Search for the cell housing the specified text and yield its [x, y] center coordinate. 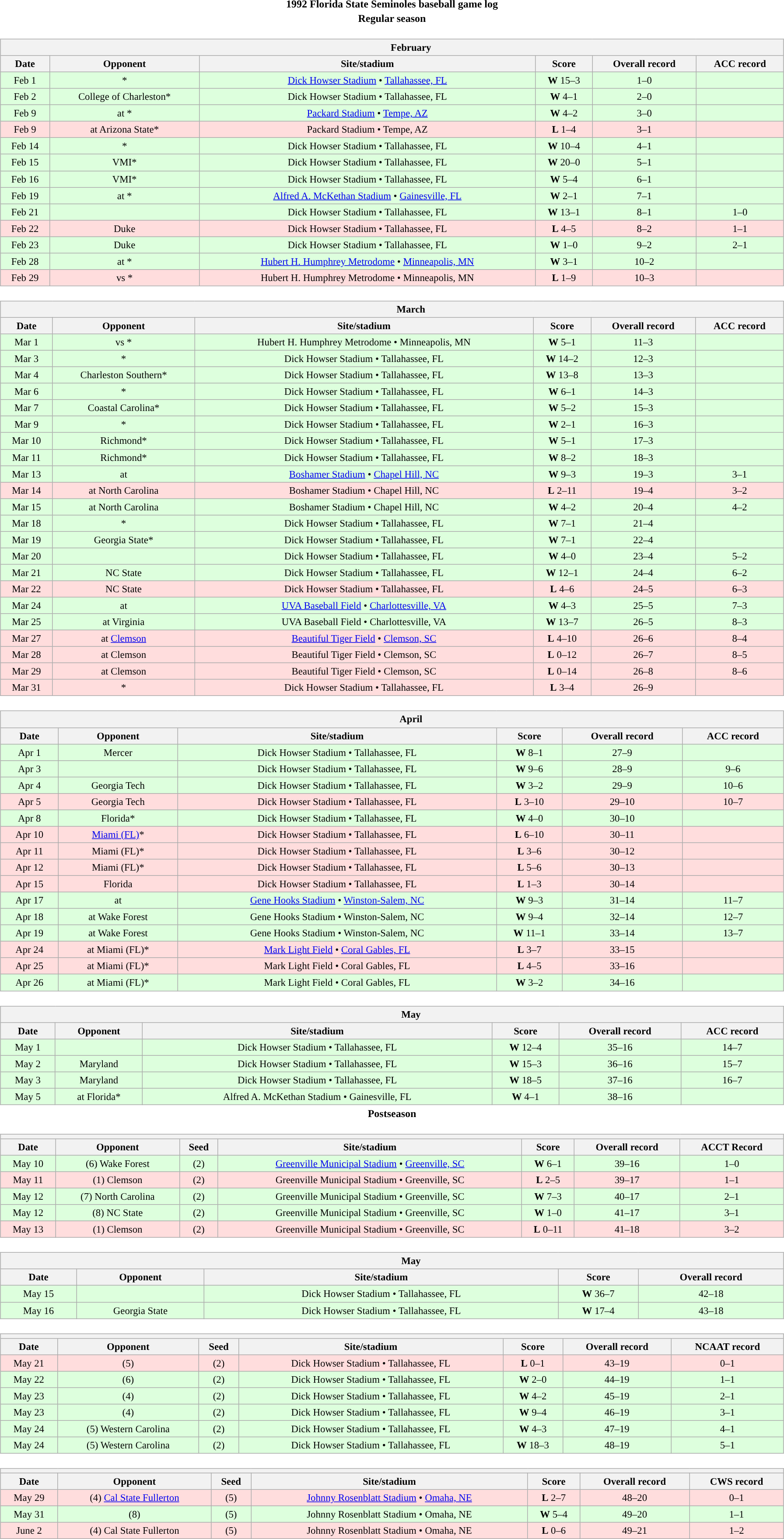
L 1–4 [564, 130]
37–16 [620, 1080]
Apr 3 [30, 769]
at Virginia [123, 622]
NCAAT record [727, 1346]
May 11 [28, 1180]
Apr 8 [30, 818]
April [392, 719]
Mar 21 [27, 573]
Apr 17 [30, 900]
38–16 [620, 1096]
May 21 [29, 1363]
6–2 [740, 573]
Mar 19 [27, 540]
L 1–9 [564, 278]
L 3–4 [562, 688]
at Florida* [99, 1096]
46–19 [617, 1413]
ACCT Record [732, 1147]
W 10–4 [564, 146]
W 13–7 [562, 622]
11–3 [643, 342]
21–4 [643, 523]
30–11 [622, 835]
19–4 [643, 490]
W 18–5 [526, 1080]
at Arizona State* [125, 130]
Apr 1 [30, 752]
30–10 [622, 818]
Mar 25 [27, 622]
48–19 [617, 1445]
Apr 5 [30, 801]
May 1 [28, 1047]
L 4–6 [562, 589]
23–4 [643, 556]
W 14–2 [562, 358]
7–3 [740, 605]
10–2 [644, 261]
40–17 [626, 1196]
18–3 [643, 457]
31–14 [622, 900]
Mar 27 [27, 639]
L 6–10 [529, 835]
Feb 29 [25, 278]
(6) Wake Forest [118, 1163]
Mar 11 [27, 457]
Feb 19 [25, 196]
Mar 13 [27, 474]
(7) North Carolina [118, 1196]
Mar 28 [27, 655]
30–14 [622, 884]
32–14 [622, 917]
9–2 [644, 245]
12–3 [643, 358]
Apr 18 [30, 917]
Feb 2 [25, 97]
41–17 [626, 1213]
15–7 [732, 1064]
Apr 25 [30, 966]
25–5 [643, 605]
Mar 31 [27, 688]
L 0–12 [562, 655]
Georgia State* [123, 540]
May 31 [29, 1514]
Feb 1 [25, 80]
42–18 [711, 1294]
Mar 10 [27, 441]
45–19 [617, 1396]
Mar 7 [27, 408]
43–19 [617, 1363]
Apr 24 [30, 950]
L 3–6 [529, 851]
8–6 [740, 671]
L 4–10 [562, 639]
8–3 [740, 622]
Georgia State [140, 1310]
7–1 [644, 196]
Feb 28 [25, 261]
W 13–1 [564, 212]
Feb 15 [25, 162]
W 20–0 [564, 162]
4–2 [740, 507]
Mar 4 [27, 375]
Feb 22 [25, 228]
27–9 [622, 752]
26–9 [643, 688]
47–19 [617, 1429]
February [392, 47]
26–5 [643, 622]
22–4 [643, 540]
(8) [134, 1514]
33–14 [622, 933]
39–17 [626, 1180]
43–18 [711, 1310]
W 13–8 [562, 375]
March [392, 309]
13–3 [643, 375]
W 12–1 [562, 573]
May 3 [28, 1080]
L 0–14 [562, 671]
35–16 [620, 1047]
14–3 [643, 392]
L 0–1 [533, 1363]
Apr 19 [30, 933]
May 5 [28, 1096]
20–4 [643, 507]
Mar 14 [27, 490]
30–13 [622, 868]
Charleston Southern* [123, 375]
11–7 [733, 900]
48–20 [634, 1498]
28–9 [622, 769]
L 2–5 [548, 1180]
May 16 [38, 1310]
L 2–11 [562, 490]
Mar 29 [27, 671]
19–3 [643, 474]
Feb 21 [25, 212]
May 10 [28, 1163]
Mar 24 [27, 605]
2–0 [644, 97]
L 0–11 [548, 1230]
3–0 [644, 113]
Florida* [118, 818]
W 11–1 [529, 933]
26–7 [643, 655]
May 22 [29, 1379]
College of Charleston* [125, 97]
33–16 [622, 966]
W 12–4 [526, 1047]
Mar 18 [27, 523]
1–2 [737, 1531]
26–8 [643, 671]
33–15 [622, 950]
CWS record [737, 1481]
Apr 4 [30, 785]
34–16 [622, 983]
W 17–4 [598, 1310]
8–4 [740, 639]
49–20 [634, 1514]
6–3 [740, 589]
36–16 [620, 1064]
Feb 16 [25, 179]
L 0–6 [554, 1531]
24–4 [643, 573]
16–7 [732, 1080]
12–7 [733, 917]
Feb 14 [25, 146]
9–6 [733, 769]
8–1 [644, 212]
May 13 [28, 1230]
L 1–3 [529, 884]
24–5 [643, 589]
Mercer [118, 752]
Apr 11 [30, 851]
L 3–10 [529, 801]
W 3–1 [564, 261]
(6) [128, 1379]
44–19 [617, 1379]
W 7–3 [548, 1196]
L 3–7 [529, 950]
41–18 [626, 1230]
L 5–6 [529, 868]
10–7 [733, 801]
14–7 [732, 1047]
17–3 [643, 441]
Mar 15 [27, 507]
Coastal Carolina* [123, 408]
Apr 15 [30, 884]
Mar 20 [27, 556]
W 9–6 [529, 769]
Mar 6 [27, 392]
Apr 12 [30, 868]
49–21 [634, 1531]
16–3 [643, 425]
W 2–0 [533, 1379]
L 2–7 [554, 1498]
6–1 [644, 179]
Apr 10 [30, 835]
10–6 [733, 785]
26–6 [643, 639]
30–12 [622, 851]
May 29 [29, 1498]
W 8–1 [529, 752]
W 8–2 [562, 457]
15–3 [643, 408]
W 18–3 [533, 1445]
Apr 26 [30, 983]
5–2 [740, 556]
8–2 [644, 228]
(8) NC State [118, 1213]
29–10 [622, 801]
39–16 [626, 1163]
Florida [118, 884]
W 36–7 [598, 1294]
10–3 [644, 278]
8–5 [740, 655]
W 5–2 [562, 408]
Mar 22 [27, 589]
29–9 [622, 785]
Feb 23 [25, 245]
Mar 3 [27, 358]
Mar 1 [27, 342]
June 2 [29, 1531]
Mar 9 [27, 425]
13–7 [733, 933]
May 15 [38, 1294]
May 2 [28, 1064]
